Detect which cell encompasses the target text, then output its [X, Y] center coordinate. 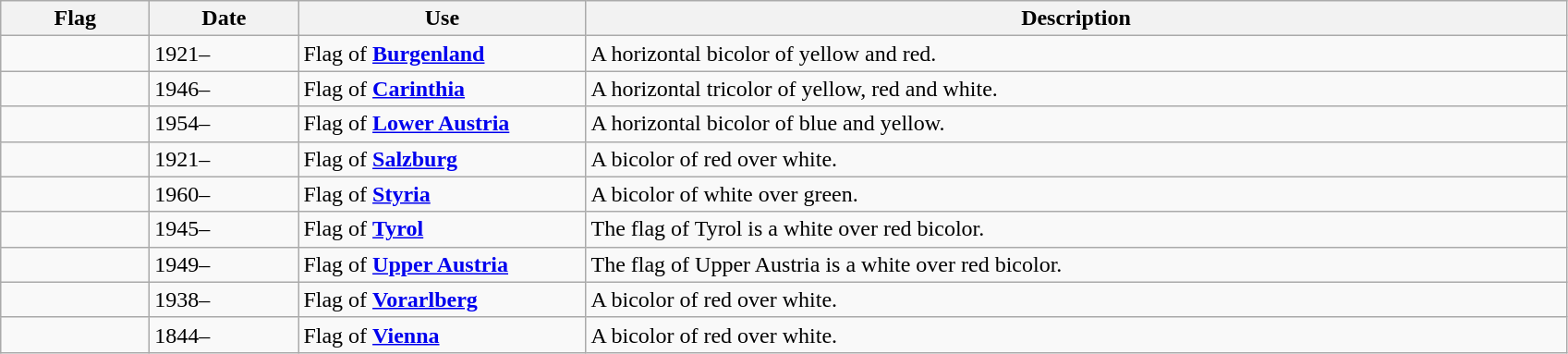
The flag of Upper Austria is a white over red bicolor. [1076, 264]
A bicolor of white over green. [1076, 194]
Flag of Burgenland [442, 54]
Use [442, 18]
Description [1076, 18]
1949– [224, 264]
Flag of Salzburg [442, 159]
The flag of Tyrol is a white over red bicolor. [1076, 229]
A horizontal bicolor of yellow and red. [1076, 54]
1954– [224, 124]
1946– [224, 89]
Flag of Vorarlberg [442, 299]
Flag of Styria [442, 194]
1844– [224, 335]
Flag of Carinthia [442, 89]
1938– [224, 299]
Flag of Vienna [442, 335]
1960– [224, 194]
Flag of Lower Austria [442, 124]
A horizontal bicolor of blue and yellow. [1076, 124]
Date [224, 18]
Flag [76, 18]
Flag of Upper Austria [442, 264]
1945– [224, 229]
A horizontal tricolor of yellow, red and white. [1076, 89]
Flag of Tyrol [442, 229]
